Capture the cell that displays the provided text and extract its (X, Y) central coordinate. 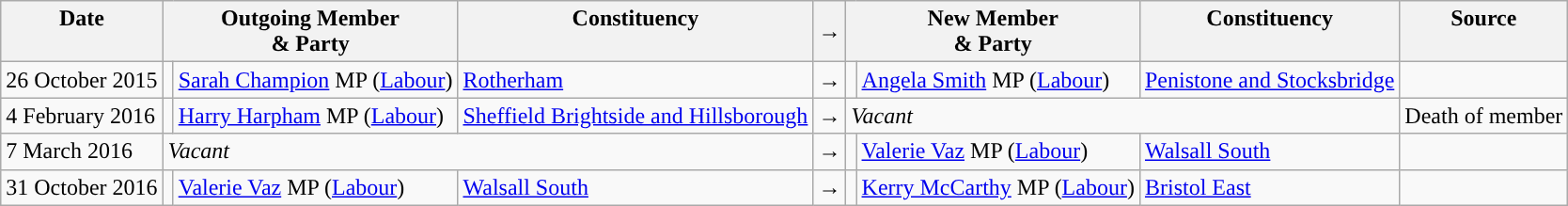
7 March 2016 (82, 151)
Date (82, 32)
Rotherham (635, 80)
Angela Smith MP (Labour) (998, 80)
Source (1483, 32)
Harry Harpham MP (Labour) (316, 116)
Penistone and Stocksbridge (1269, 80)
Bristol East (1269, 187)
26 October 2015 (82, 80)
Kerry McCarthy MP (Labour) (998, 187)
New Member& Party (993, 32)
Sheffield Brightside and Hillsborough (635, 116)
31 October 2016 (82, 187)
4 February 2016 (82, 116)
Sarah Champion MP (Labour) (316, 80)
Death of member (1483, 116)
Outgoing Member& Party (310, 32)
